Return [x, y] of the center of cell containing provided text 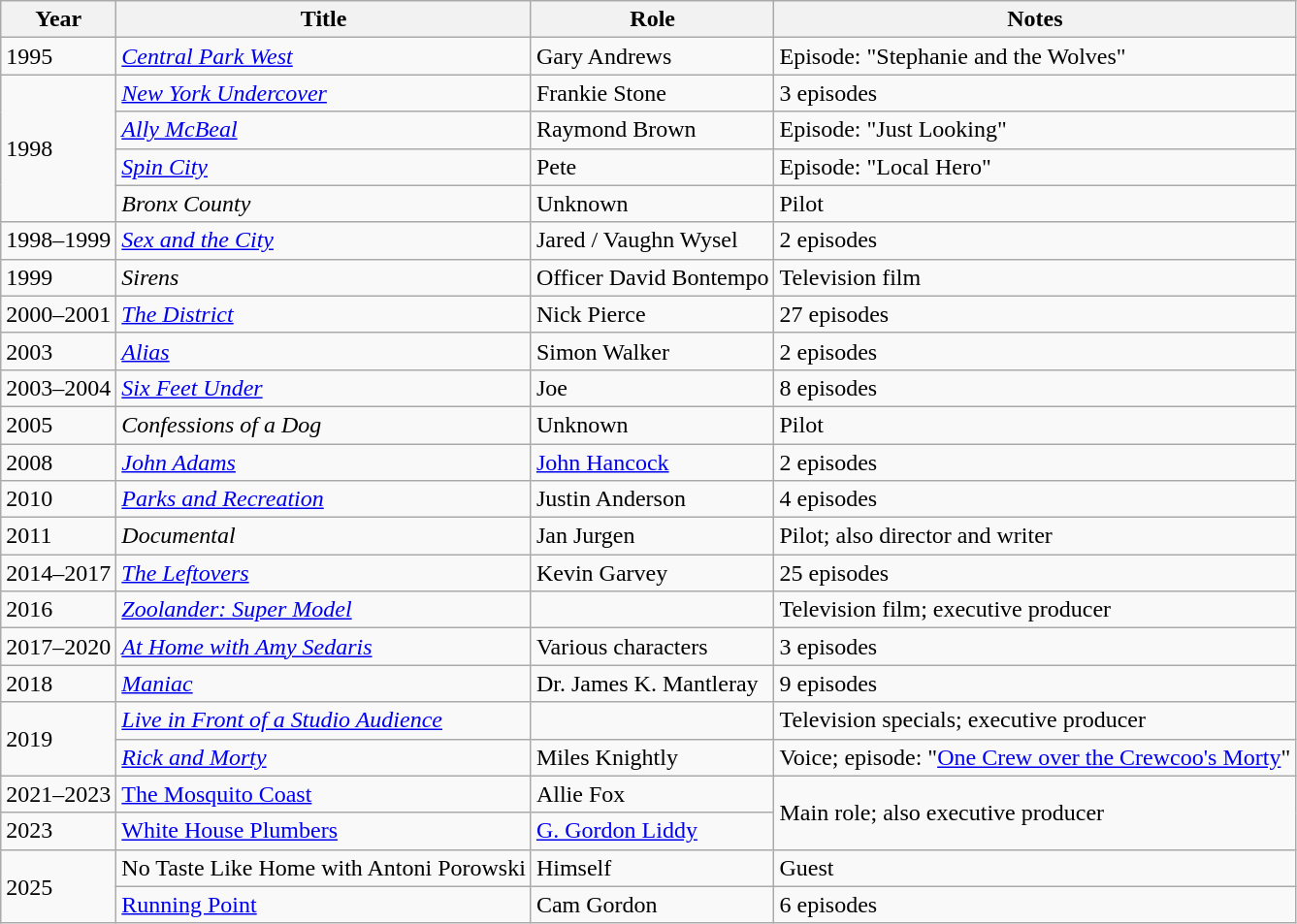
Sex and the City [324, 240]
Various characters [652, 647]
Zoolander: Super Model [324, 610]
4 episodes [1035, 499]
John Adams [324, 462]
Dr. James K. Mantleray [652, 684]
Ally McBeal [324, 130]
Episode: "Stephanie and the Wolves" [1035, 56]
Running Point [324, 905]
Television film [1035, 277]
2005 [58, 425]
Main role; also executive producer [1035, 812]
Role [652, 19]
Himself [652, 868]
Alias [324, 351]
Simon Walker [652, 351]
6 episodes [1035, 905]
John Hancock [652, 462]
Parks and Recreation [324, 499]
The District [324, 314]
2011 [58, 536]
Bronx County [324, 204]
2019 [58, 739]
Pilot; also director and writer [1035, 536]
Sirens [324, 277]
25 episodes [1035, 573]
Nick Pierce [652, 314]
Kevin Garvey [652, 573]
The Leftovers [324, 573]
Title [324, 19]
Television specials; executive producer [1035, 720]
Spin City [324, 167]
Justin Anderson [652, 499]
At Home with Amy Sedaris [324, 647]
Jan Jurgen [652, 536]
1995 [58, 56]
Episode: "Local Hero" [1035, 167]
Jared / Vaughn Wysel [652, 240]
Raymond Brown [652, 130]
Allie Fox [652, 794]
Confessions of a Dog [324, 425]
Notes [1035, 19]
2025 [58, 886]
G. Gordon Liddy [652, 831]
Joe [652, 388]
Maniac [324, 684]
Rick and Morty [324, 757]
Officer David Bontempo [652, 277]
8 episodes [1035, 388]
2016 [58, 610]
The Mosquito Coast [324, 794]
2003 [58, 351]
2008 [58, 462]
Live in Front of a Studio Audience [324, 720]
2018 [58, 684]
Voice; episode: "One Crew over the Crewcoo's Morty" [1035, 757]
9 episodes [1035, 684]
2017–2020 [58, 647]
1998 [58, 148]
Episode: "Just Looking" [1035, 130]
No Taste Like Home with Antoni Porowski [324, 868]
Six Feet Under [324, 388]
Frankie Stone [652, 93]
Central Park West [324, 56]
Gary Andrews [652, 56]
Television film; executive producer [1035, 610]
New York Undercover [324, 93]
2021–2023 [58, 794]
Guest [1035, 868]
2010 [58, 499]
2000–2001 [58, 314]
White House Plumbers [324, 831]
Year [58, 19]
Pete [652, 167]
1998–1999 [58, 240]
2023 [58, 831]
Miles Knightly [652, 757]
2014–2017 [58, 573]
27 episodes [1035, 314]
Cam Gordon [652, 905]
2003–2004 [58, 388]
Documental [324, 536]
1999 [58, 277]
